Identify which cell holds the provided text, then report its (X, Y) central coordinate. 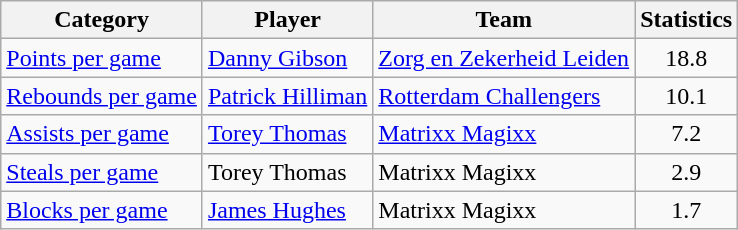
Statistics (686, 20)
18.8 (686, 58)
Patrick Hilliman (287, 96)
Team (504, 20)
Steals per game (102, 172)
Category (102, 20)
Player (287, 20)
Zorg en Zekerheid Leiden (504, 58)
Rebounds per game (102, 96)
James Hughes (287, 210)
Assists per game (102, 134)
Blocks per game (102, 210)
Rotterdam Challengers (504, 96)
7.2 (686, 134)
1.7 (686, 210)
2.9 (686, 172)
Danny Gibson (287, 58)
10.1 (686, 96)
Points per game (102, 58)
